Provide the [X, Y] coordinate of the cell's center where the given text is located.  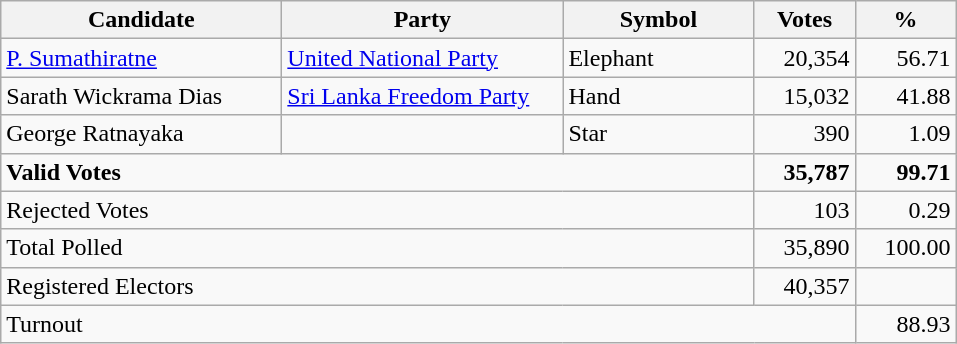
40,357 [804, 286]
1.09 [906, 134]
United National Party [422, 58]
Sarath Wickrama Dias [142, 96]
0.29 [906, 210]
390 [804, 134]
15,032 [804, 96]
35,890 [804, 248]
% [906, 20]
Star [658, 134]
88.93 [906, 324]
99.71 [906, 172]
Rejected Votes [378, 210]
Candidate [142, 20]
Turnout [428, 324]
Votes [804, 20]
Total Polled [378, 248]
56.71 [906, 58]
Valid Votes [378, 172]
35,787 [804, 172]
P. Sumathiratne [142, 58]
Registered Electors [378, 286]
20,354 [804, 58]
Hand [658, 96]
100.00 [906, 248]
103 [804, 210]
George Ratnayaka [142, 134]
Sri Lanka Freedom Party [422, 96]
41.88 [906, 96]
Symbol [658, 20]
Party [422, 20]
Elephant [658, 58]
